Find where the given text appears and provide that cell's center as [X, Y] coordinate. 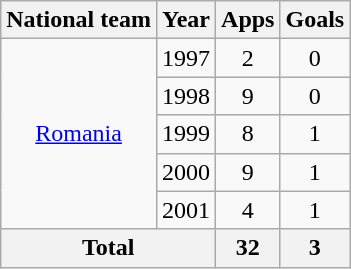
Goals [315, 20]
2000 [186, 172]
1997 [186, 58]
1998 [186, 96]
1999 [186, 134]
Year [186, 20]
Apps [248, 20]
National team [79, 20]
2001 [186, 210]
Total [108, 248]
3 [315, 248]
4 [248, 210]
8 [248, 134]
2 [248, 58]
32 [248, 248]
Romania [79, 134]
